Determine the [x, y] coordinate at the center of the cell enclosing the given text.  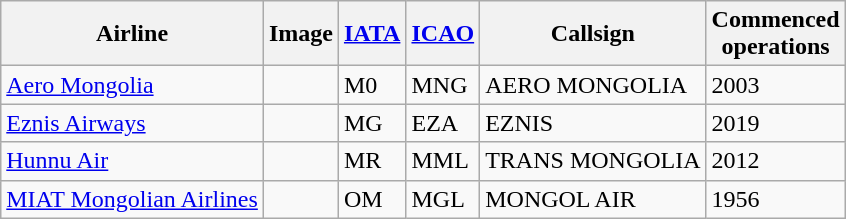
OM [372, 199]
MIAT Mongolian Airlines [132, 199]
MONGOL AIR [593, 199]
1956 [776, 199]
TRANS MONGOLIA [593, 161]
2019 [776, 123]
Airline [132, 34]
IATA [372, 34]
Image [300, 34]
ICAO [443, 34]
MGL [443, 199]
AERO MONGOLIA [593, 85]
EZA [443, 123]
Hunnu Air [132, 161]
Commencedoperations [776, 34]
MML [443, 161]
EZNIS [593, 123]
Aero Mongolia [132, 85]
2012 [776, 161]
Eznis Airways [132, 123]
MG [372, 123]
MNG [443, 85]
M0 [372, 85]
MR [372, 161]
Callsign [593, 34]
2003 [776, 85]
